Find where the given text appears and provide that cell's center as [x, y] coordinate. 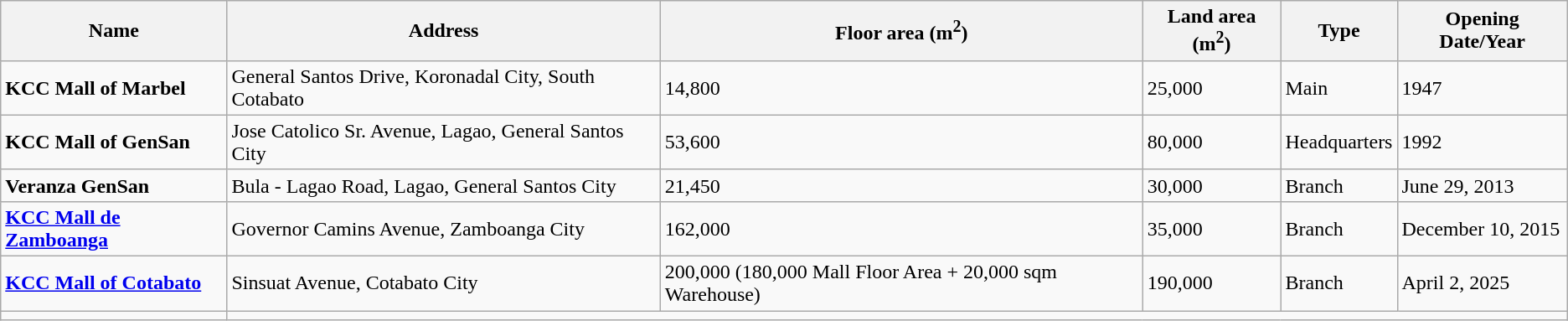
Floor area (m2) [901, 31]
25,000 [1211, 87]
General Santos Drive, Koronadal City, South Cotabato [444, 87]
Type [1338, 31]
Name [114, 31]
Opening Date/Year [1483, 31]
Address [444, 31]
35,000 [1211, 228]
53,600 [901, 142]
30,000 [1211, 185]
December 10, 2015 [1483, 228]
KCC Mall of Cotabato [114, 283]
162,000 [901, 228]
Veranza GenSan [114, 185]
190,000 [1211, 283]
Land area (m2) [1211, 31]
KCC Mall of Marbel [114, 87]
KCC Mall of GenSan [114, 142]
80,000 [1211, 142]
April 2, 2025 [1483, 283]
Bula - Lagao Road, Lagao, General Santos City [444, 185]
Headquarters [1338, 142]
1992 [1483, 142]
Jose Catolico Sr. Avenue, Lagao, General Santos City [444, 142]
Governor Camins Avenue, Zamboanga City [444, 228]
14,800 [901, 87]
200,000 (180,000 Mall Floor Area + 20,000 sqm Warehouse) [901, 283]
KCC Mall de Zamboanga [114, 228]
June 29, 2013 [1483, 185]
Main [1338, 87]
Sinsuat Avenue, Cotabato City [444, 283]
21,450 [901, 185]
1947 [1483, 87]
